Return the [X, Y] coordinate for the center point of the cell that contains the specified text.  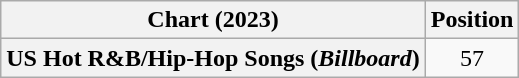
US Hot R&B/Hip-Hop Songs (Billboard) [213, 58]
57 [472, 58]
Position [472, 20]
Chart (2023) [213, 20]
